Return the (x, y) coordinate for the center point of the cell that contains the specified text.  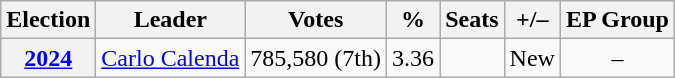
Election (48, 20)
Carlo Calenda (170, 58)
3.36 (414, 58)
Votes (316, 20)
– (617, 58)
Seats (472, 20)
785,580 (7th) (316, 58)
Leader (170, 20)
+/– (532, 20)
EP Group (617, 20)
% (414, 20)
2024 (48, 58)
New (532, 58)
